Pinpoint the cell where the given text exists, returning its [X, Y] midpoint coordinate. 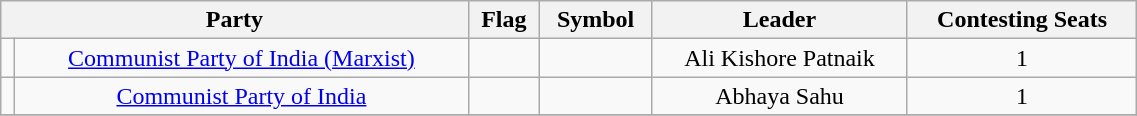
Communist Party of India (Marxist) [242, 58]
Abhaya Sahu [780, 96]
Leader [780, 20]
Party [234, 20]
Symbol [596, 20]
Communist Party of India [242, 96]
Flag [504, 20]
Contesting Seats [1022, 20]
Ali Kishore Patnaik [780, 58]
